Search for the cell housing the specified text and yield its [x, y] center coordinate. 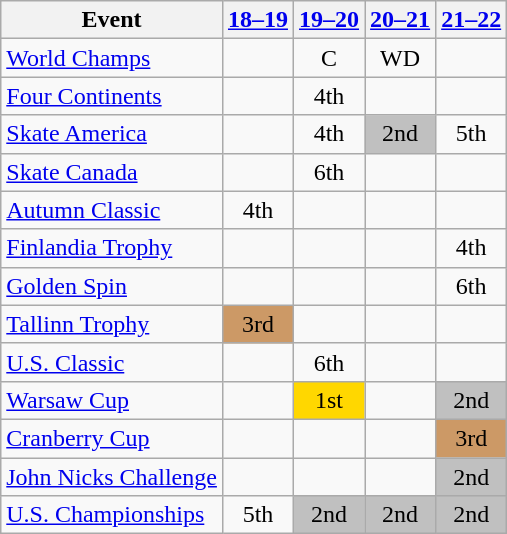
19–20 [330, 20]
Event [112, 20]
21–22 [472, 20]
World Champs [112, 58]
Cranberry Cup [112, 438]
20–21 [400, 20]
Finlandia Trophy [112, 248]
John Nicks Challenge [112, 477]
Four Continents [112, 96]
U.S. Championships [112, 515]
C [330, 58]
Golden Spin [112, 286]
1st [330, 400]
18–19 [258, 20]
Skate Canada [112, 172]
WD [400, 58]
Skate America [112, 134]
Tallinn Trophy [112, 324]
U.S. Classic [112, 362]
Autumn Classic [112, 210]
Warsaw Cup [112, 400]
